Return [x, y] of the center of cell containing provided text 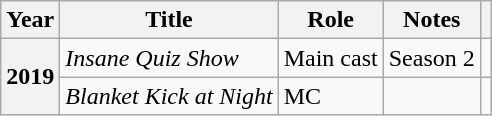
Notes [432, 20]
2019 [30, 77]
Title [169, 20]
Main cast [330, 58]
Role [330, 20]
Blanket Kick at Night [169, 96]
Year [30, 20]
Insane Quiz Show [169, 58]
MC [330, 96]
Season 2 [432, 58]
